Pinpoint the cell where the given text exists, returning its [x, y] midpoint coordinate. 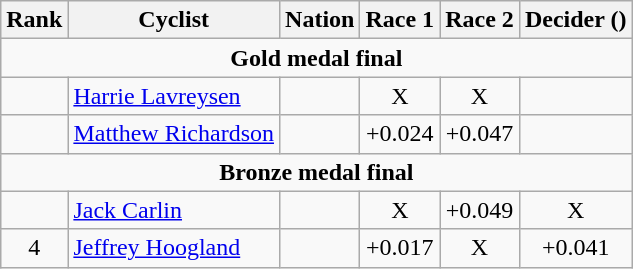
Race 1 [400, 20]
4 [34, 248]
Decider () [576, 20]
+0.041 [576, 248]
Cyclist [174, 20]
Nation [320, 20]
Jack Carlin [174, 210]
Matthew Richardson [174, 134]
+0.024 [400, 134]
Bronze medal final [316, 172]
Gold medal final [316, 58]
Jeffrey Hoogland [174, 248]
+0.047 [480, 134]
+0.017 [400, 248]
+0.049 [480, 210]
Race 2 [480, 20]
Harrie Lavreysen [174, 96]
Rank [34, 20]
